From the cell containing the given text, extract its center point as [x, y] coordinate. 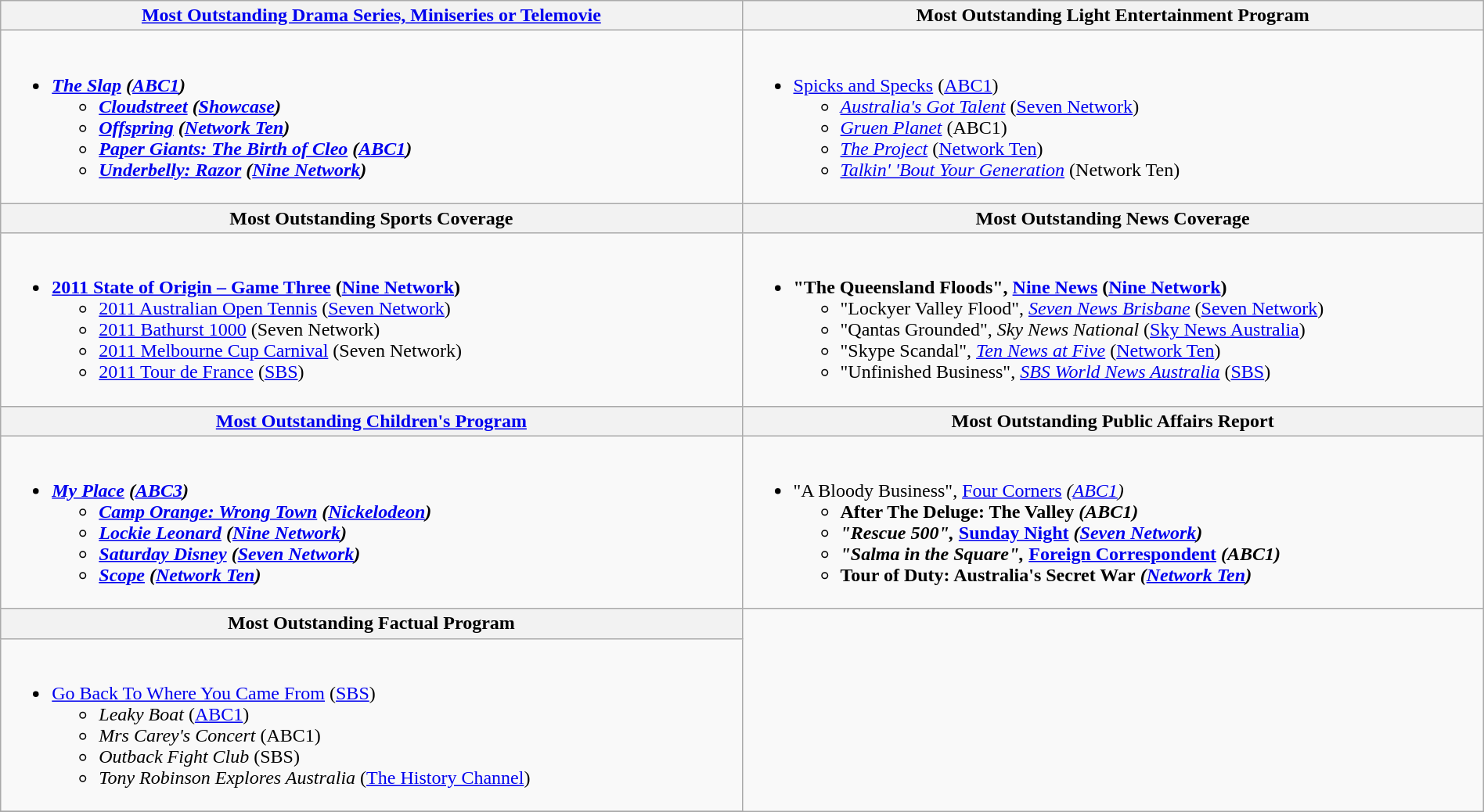
Most Outstanding Drama Series, Miniseries or Telemovie [371, 16]
Spicks and Specks (ABC1)Australia's Got Talent (Seven Network)Gruen Planet (ABC1)The Project (Network Ten)Talkin' 'Bout Your Generation (Network Ten) [1113, 117]
Most Outstanding Public Affairs Report [1113, 421]
The Slap (ABC1)Cloudstreet (Showcase)Offspring (Network Ten)Paper Giants: The Birth of Cleo (ABC1)Underbelly: Razor (Nine Network) [371, 117]
Most Outstanding Light Entertainment Program [1113, 16]
Most Outstanding Factual Program [371, 623]
Most Outstanding Sports Coverage [371, 218]
Most Outstanding Children's Program [371, 421]
Most Outstanding News Coverage [1113, 218]
My Place (ABC3)Camp Orange: Wrong Town (Nickelodeon)Lockie Leonard (Nine Network)Saturday Disney (Seven Network)Scope (Network Ten) [371, 523]
